Provide the (x, y) coordinate of the cell's center where the given text is located.  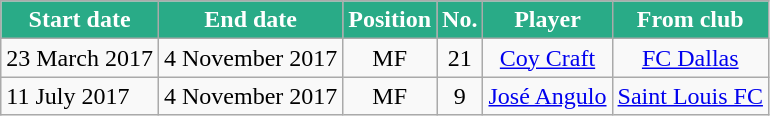
Position (390, 20)
Start date (80, 20)
Coy Craft (548, 58)
From club (690, 20)
Saint Louis FC (690, 96)
23 March 2017 (80, 58)
FC Dallas (690, 58)
End date (250, 20)
No. (460, 20)
Player (548, 20)
11 July 2017 (80, 96)
José Angulo (548, 96)
9 (460, 96)
21 (460, 58)
